Pinpoint the cell where the given text exists, returning its (X, Y) midpoint coordinate. 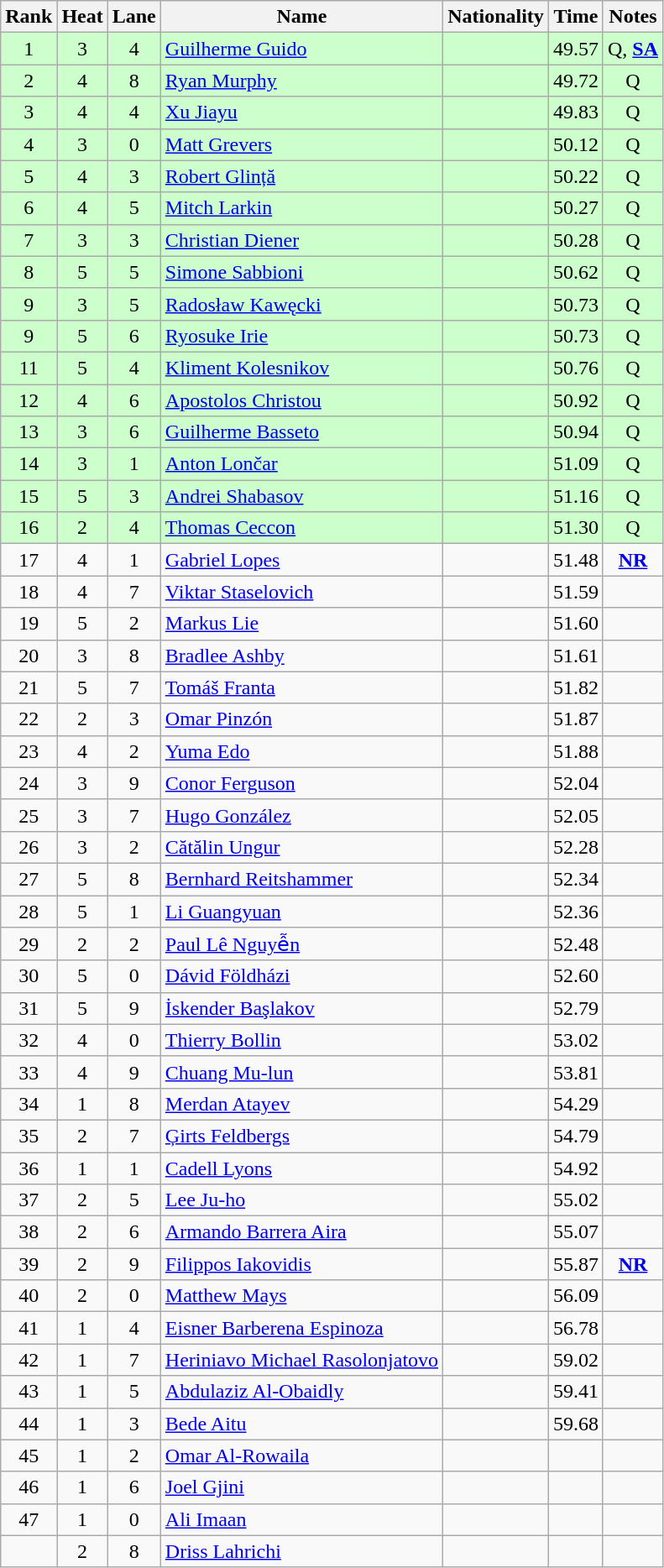
18 (29, 592)
41 (29, 1328)
14 (29, 464)
36 (29, 1168)
39 (29, 1264)
Bernhard Reitshammer (301, 879)
26 (29, 847)
52.36 (576, 911)
35 (29, 1136)
52.79 (576, 1008)
Rank (29, 17)
Mitch Larkin (301, 208)
Nationality (496, 17)
Abdulaziz Al-Obaidly (301, 1392)
Omar Al-Rowaila (301, 1456)
23 (29, 751)
Anton Lončar (301, 464)
Filippos Iakovidis (301, 1264)
59.68 (576, 1424)
29 (29, 944)
30 (29, 976)
Viktar Staselovich (301, 592)
16 (29, 528)
Heriniavo Michael Rasolonjatovo (301, 1360)
Matthew Mays (301, 1296)
Chuang Mu-lun (301, 1072)
55.02 (576, 1200)
46 (29, 1487)
38 (29, 1232)
51.61 (576, 656)
Lee Ju-ho (301, 1200)
İskender Başlakov (301, 1008)
Hugo González (301, 815)
Eisner Barberena Espinoza (301, 1328)
40 (29, 1296)
56.09 (576, 1296)
55.87 (576, 1264)
50.62 (576, 272)
51.16 (576, 496)
Lane (134, 17)
43 (29, 1392)
Dávid Földházi (301, 976)
Time (576, 17)
49.57 (576, 49)
Cătălin Ungur (301, 847)
59.41 (576, 1392)
51.88 (576, 751)
28 (29, 911)
27 (29, 879)
Guilherme Guido (301, 49)
Yuma Edo (301, 751)
51.60 (576, 624)
Notes (633, 17)
Radosław Kawęcki (301, 304)
31 (29, 1008)
53.81 (576, 1072)
56.78 (576, 1328)
Omar Pinzón (301, 719)
51.59 (576, 592)
53.02 (576, 1040)
50.12 (576, 144)
22 (29, 719)
Christian Diener (301, 240)
15 (29, 496)
Thomas Ceccon (301, 528)
12 (29, 400)
50.28 (576, 240)
52.28 (576, 847)
50.94 (576, 432)
19 (29, 624)
Driss Lahrichi (301, 1551)
50.92 (576, 400)
Ryan Murphy (301, 81)
Q, SA (633, 49)
34 (29, 1104)
52.04 (576, 783)
Bede Aitu (301, 1424)
52.60 (576, 976)
Tomáš Franta (301, 687)
Robert Glință (301, 176)
49.72 (576, 81)
Armando Barrera Aira (301, 1232)
Apostolos Christou (301, 400)
Ali Imaan (301, 1519)
49.83 (576, 112)
59.02 (576, 1360)
50.22 (576, 176)
Andrei Shabasov (301, 496)
Markus Lie (301, 624)
32 (29, 1040)
Paul Lê Nguyễn (301, 944)
54.92 (576, 1168)
51.87 (576, 719)
51.48 (576, 560)
Joel Gjini (301, 1487)
Matt Grevers (301, 144)
Xu Jiayu (301, 112)
50.76 (576, 368)
Merdan Atayev (301, 1104)
17 (29, 560)
21 (29, 687)
Ģirts Feldbergs (301, 1136)
50.27 (576, 208)
Kliment Kolesnikov (301, 368)
33 (29, 1072)
Name (301, 17)
42 (29, 1360)
Heat (82, 17)
45 (29, 1456)
13 (29, 432)
52.34 (576, 879)
25 (29, 815)
Thierry Bollin (301, 1040)
Bradlee Ashby (301, 656)
24 (29, 783)
52.48 (576, 944)
54.79 (576, 1136)
Guilherme Basseto (301, 432)
11 (29, 368)
20 (29, 656)
51.09 (576, 464)
51.30 (576, 528)
47 (29, 1519)
37 (29, 1200)
Cadell Lyons (301, 1168)
Gabriel Lopes (301, 560)
51.82 (576, 687)
Simone Sabbioni (301, 272)
52.05 (576, 815)
Ryosuke Irie (301, 336)
Li Guangyuan (301, 911)
54.29 (576, 1104)
55.07 (576, 1232)
Conor Ferguson (301, 783)
44 (29, 1424)
